Provide the (X, Y) coordinate of the cell's center where the given text is located.  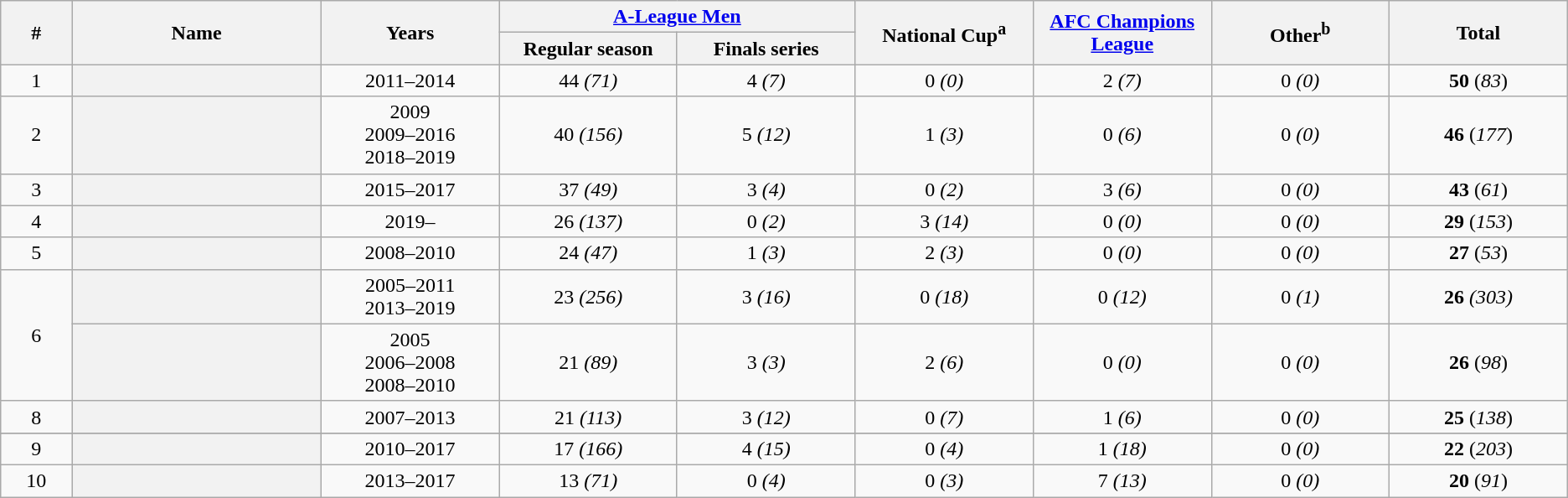
10 (37, 480)
0 (12) (1122, 297)
27 (53) (1479, 253)
2005–20112013–2019 (410, 297)
2013–2017 (410, 480)
21 (113) (588, 417)
1 (37, 80)
3 (12) (766, 417)
7 (13) (1122, 480)
2 (3) (945, 253)
4 (37, 221)
6 (37, 335)
40 (156) (588, 135)
National Cupa (945, 33)
29 (153) (1479, 221)
# (37, 33)
26 (98) (1479, 362)
37 (49) (588, 189)
2 (37, 135)
AFC Champions League (1122, 33)
0 (7) (945, 417)
Finals series (766, 49)
2 (6) (945, 362)
17 (166) (588, 449)
2007–2013 (410, 417)
5 (12) (766, 135)
Otherb (1300, 33)
2011–2014 (410, 80)
1 (18) (1122, 449)
2015–2017 (410, 189)
A-League Men (677, 17)
2 (7) (1122, 80)
43 (61) (1479, 189)
Name (197, 33)
0 (1) (1300, 297)
46 (177) (1479, 135)
9 (37, 449)
4 (15) (766, 449)
3 (14) (945, 221)
44 (71) (588, 80)
0 (18) (945, 297)
0 (6) (1122, 135)
3 (4) (766, 189)
3 (37, 189)
21 (89) (588, 362)
3 (3) (766, 362)
24 (47) (588, 253)
Regular season (588, 49)
5 (37, 253)
Years (410, 33)
26 (137) (588, 221)
2008–2010 (410, 253)
20 (91) (1479, 480)
3 (6) (1122, 189)
3 (16) (766, 297)
0 (3) (945, 480)
2010–2017 (410, 449)
26 (303) (1479, 297)
2019– (410, 221)
50 (83) (1479, 80)
8 (37, 417)
20092009–20162018–2019 (410, 135)
4 (7) (766, 80)
20052006–20082008–2010 (410, 362)
22 (203) (1479, 449)
13 (71) (588, 480)
23 (256) (588, 297)
25 (138) (1479, 417)
1 (6) (1122, 417)
Total (1479, 33)
